Output the [X, Y] coordinate of the center of the cell containing the given text.  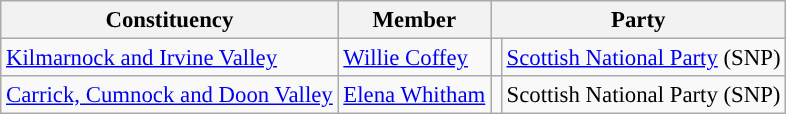
Party [638, 20]
Member [414, 20]
Kilmarnock and Irvine Valley [170, 58]
Willie Coffey [414, 58]
Elena Whitham [414, 95]
Constituency [170, 20]
Carrick, Cumnock and Doon Valley [170, 95]
